Locate the cell with the specified text and output its (x, y) center coordinate. 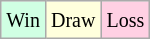
Win (24, 20)
Draw (72, 20)
Loss (126, 20)
